Identify which cell holds the provided text, then report its (X, Y) central coordinate. 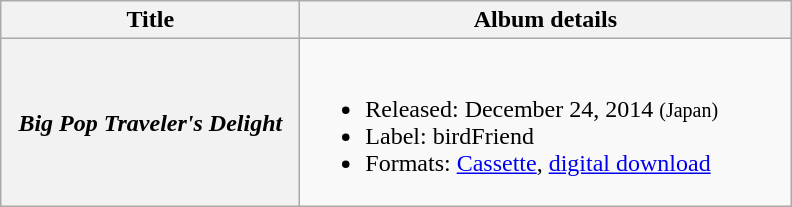
Album details (546, 20)
Released: December 24, 2014 (Japan)Label: birdFriendFormats: Cassette, digital download (546, 122)
Title (150, 20)
Big Pop Traveler's Delight (150, 122)
